From the cell containing the given text, extract its center point as [x, y] coordinate. 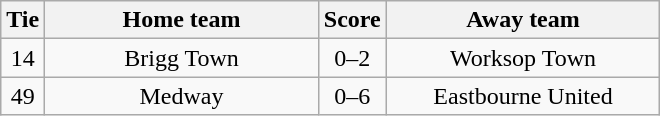
Tie [23, 20]
0–2 [352, 58]
Brigg Town [182, 58]
14 [23, 58]
Away team [523, 20]
Worksop Town [523, 58]
Eastbourne United [523, 96]
Score [352, 20]
49 [23, 96]
Medway [182, 96]
0–6 [352, 96]
Home team [182, 20]
